Pinpoint the cell where the given text exists, returning its [x, y] midpoint coordinate. 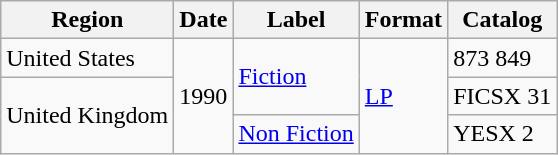
Date [204, 20]
FICSX 31 [502, 96]
Catalog [502, 20]
United Kingdom [88, 115]
873 849 [502, 58]
Format [403, 20]
United States [88, 58]
Fiction [296, 77]
Label [296, 20]
Non Fiction [296, 134]
YESX 2 [502, 134]
Region [88, 20]
LP [403, 96]
1990 [204, 96]
